From the cell containing the given text, extract its center point as (x, y) coordinate. 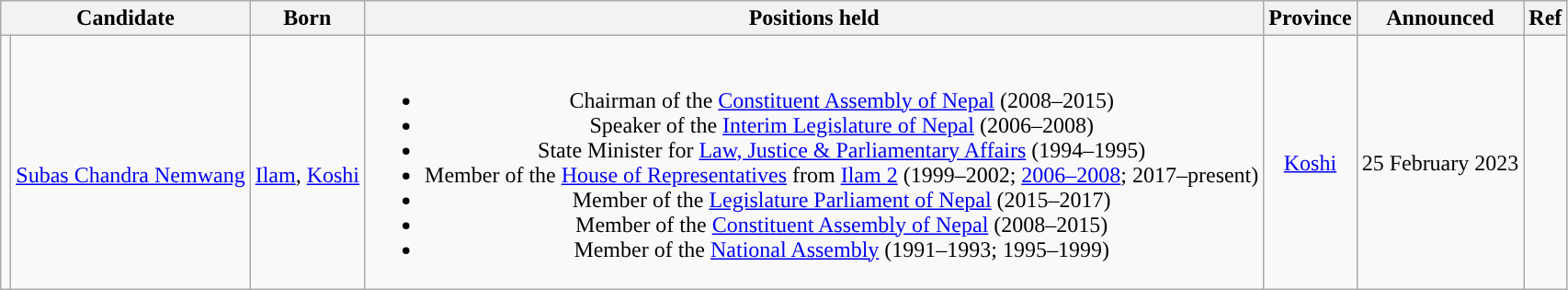
Koshi (1311, 162)
Announced (1440, 18)
Positions held (814, 18)
Province (1311, 18)
Ilam, Koshi (307, 162)
Born (307, 18)
Candidate (125, 18)
Ref (1546, 18)
25 February 2023 (1440, 162)
Subas Chandra Nemwang (131, 162)
